Locate the cell with the specified text and output its [x, y] center coordinate. 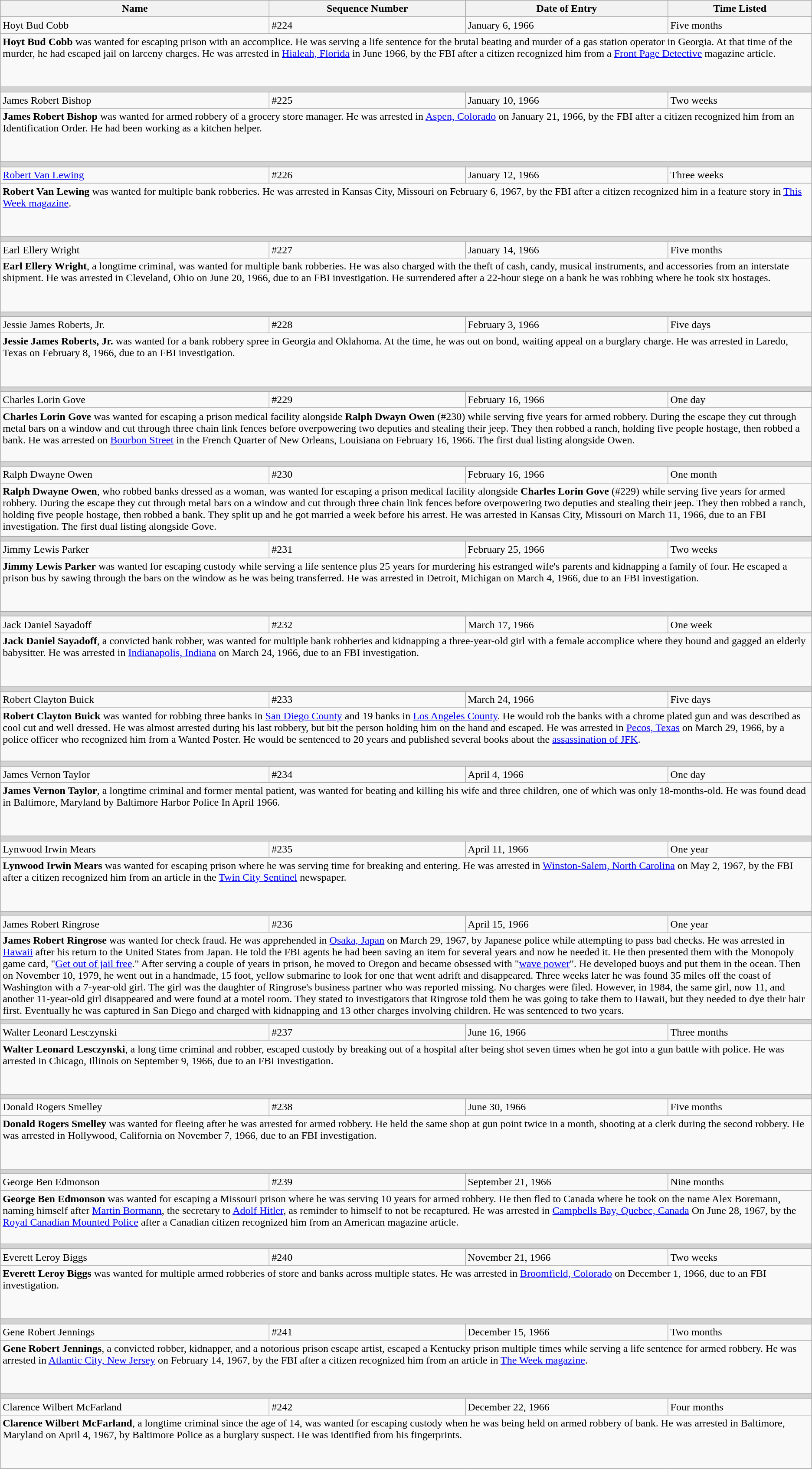
Robert Clayton Buick [135, 699]
Four months [740, 1407]
George Ben Edmonson [135, 1182]
January 14, 1966 [566, 250]
Two months [740, 1332]
#234 [367, 774]
March 17, 1966 [566, 624]
June 30, 1966 [566, 1107]
January 10, 1966 [566, 100]
#225 [367, 100]
James Robert Bishop [135, 100]
#230 [367, 475]
Everett Leroy Biggs [135, 1257]
#238 [367, 1107]
Jessie James Roberts, Jr. [135, 325]
Hoyt Bud Cobb [135, 25]
January 12, 1966 [566, 175]
Nine months [740, 1182]
Three weeks [740, 175]
Walter Leonard Lesczynski [135, 1032]
#227 [367, 250]
Jimmy Lewis Parker [135, 550]
#241 [367, 1332]
#242 [367, 1407]
#239 [367, 1182]
#235 [367, 849]
#236 [367, 924]
November 21, 1966 [566, 1257]
Date of Entry [566, 9]
Jack Daniel Sayadoff [135, 624]
#226 [367, 175]
Ralph Dwayne Owen [135, 475]
#228 [367, 325]
June 16, 1966 [566, 1032]
December 22, 1966 [566, 1407]
One month [740, 475]
Lynwood Irwin Mears [135, 849]
March 24, 1966 [566, 699]
April 15, 1966 [566, 924]
Time Listed [740, 9]
#224 [367, 25]
#231 [367, 550]
James Robert Ringrose [135, 924]
Three months [740, 1032]
Gene Robert Jennings [135, 1332]
One week [740, 624]
#232 [367, 624]
Sequence Number [367, 9]
Charles Lorin Gove [135, 400]
Clarence Wilbert McFarland [135, 1407]
January 6, 1966 [566, 25]
Donald Rogers Smelley [135, 1107]
September 21, 1966 [566, 1182]
James Vernon Taylor [135, 774]
Name [135, 9]
April 11, 1966 [566, 849]
Earl Ellery Wright [135, 250]
December 15, 1966 [566, 1332]
February 25, 1966 [566, 550]
#229 [367, 400]
#233 [367, 699]
#240 [367, 1257]
February 3, 1966 [566, 325]
Robert Van Lewing [135, 175]
April 4, 1966 [566, 774]
#237 [367, 1032]
